Output the (x, y) coordinate of the center of the cell containing the given text.  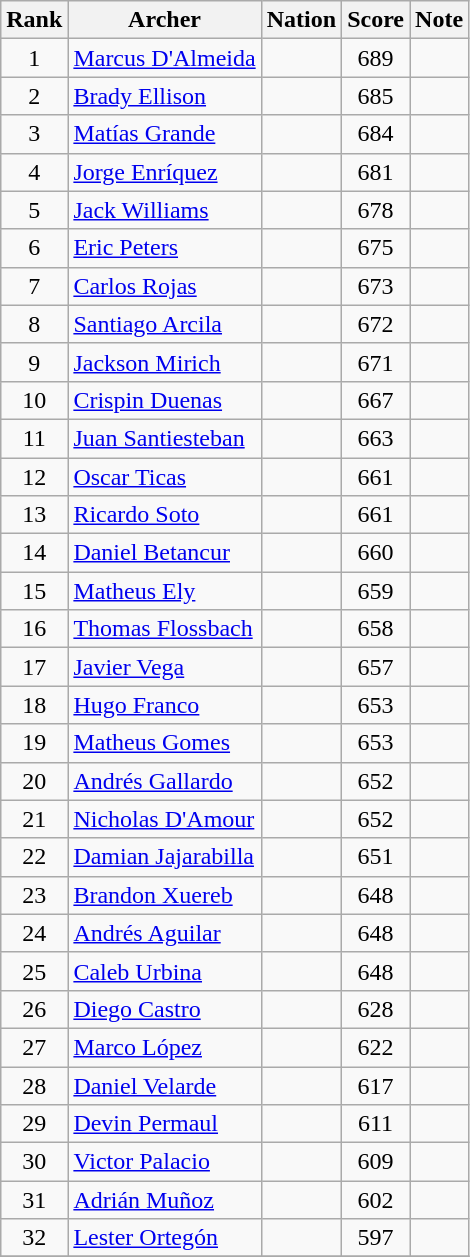
658 (376, 629)
25 (34, 971)
628 (376, 1009)
667 (376, 400)
Brandon Xuereb (164, 895)
Javier Vega (164, 667)
Caleb Urbina (164, 971)
Daniel Velarde (164, 1085)
14 (34, 553)
685 (376, 96)
Matías Grande (164, 134)
Eric Peters (164, 248)
9 (34, 362)
Carlos Rojas (164, 286)
689 (376, 58)
18 (34, 705)
27 (34, 1047)
Nation (301, 20)
Crispin Duenas (164, 400)
28 (34, 1085)
Hugo Franco (164, 705)
660 (376, 553)
673 (376, 286)
2 (34, 96)
21 (34, 819)
31 (34, 1200)
11 (34, 438)
671 (376, 362)
Andrés Gallardo (164, 781)
1 (34, 58)
663 (376, 438)
5 (34, 210)
617 (376, 1085)
13 (34, 515)
3 (34, 134)
10 (34, 400)
609 (376, 1162)
Diego Castro (164, 1009)
Andrés Aguilar (164, 933)
597 (376, 1238)
659 (376, 591)
7 (34, 286)
Brady Ellison (164, 96)
Archer (164, 20)
Adrián Muñoz (164, 1200)
23 (34, 895)
Santiago Arcila (164, 324)
20 (34, 781)
Lester Ortegón (164, 1238)
17 (34, 667)
Jack Williams (164, 210)
611 (376, 1124)
Jackson Mirich (164, 362)
19 (34, 743)
Victor Palacio (164, 1162)
Thomas Flossbach (164, 629)
672 (376, 324)
Damian Jajarabilla (164, 857)
12 (34, 477)
622 (376, 1047)
Ricardo Soto (164, 515)
Rank (34, 20)
Score (376, 20)
6 (34, 248)
8 (34, 324)
675 (376, 248)
Devin Permaul (164, 1124)
Jorge Enríquez (164, 172)
657 (376, 667)
Juan Santiesteban (164, 438)
Marco López (164, 1047)
4 (34, 172)
684 (376, 134)
681 (376, 172)
32 (34, 1238)
651 (376, 857)
Daniel Betancur (164, 553)
29 (34, 1124)
26 (34, 1009)
678 (376, 210)
24 (34, 933)
Matheus Gomes (164, 743)
Marcus D'Almeida (164, 58)
Note (440, 20)
Matheus Ely (164, 591)
Nicholas D'Amour (164, 819)
30 (34, 1162)
602 (376, 1200)
Oscar Ticas (164, 477)
16 (34, 629)
15 (34, 591)
22 (34, 857)
